Return the [x, y] coordinate for the center point of the cell that contains the specified text.  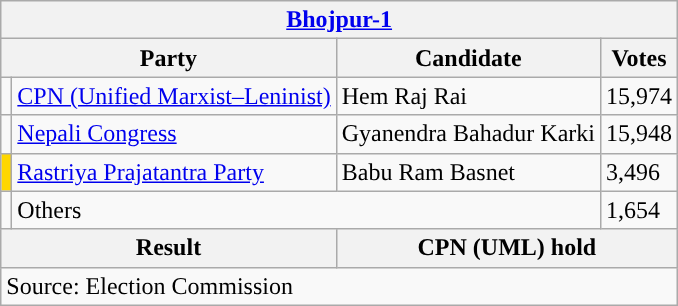
Rastriya Prajatantra Party [174, 172]
Others [306, 210]
15,948 [638, 134]
Party [168, 58]
1,654 [638, 210]
CPN (UML) hold [506, 248]
Result [168, 248]
Nepali Congress [174, 134]
3,496 [638, 172]
Babu Ram Basnet [468, 172]
CPN (Unified Marxist–Leninist) [174, 96]
Bhojpur-1 [340, 20]
15,974 [638, 96]
Candidate [468, 58]
Votes [638, 58]
Source: Election Commission [340, 286]
Gyanendra Bahadur Karki [468, 134]
Hem Raj Rai [468, 96]
